Pinpoint the cell where the given text exists, returning its (X, Y) midpoint coordinate. 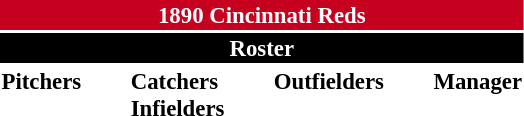
Roster (262, 48)
1890 Cincinnati Reds (262, 15)
